Locate the cell with the specified text and output its [X, Y] center coordinate. 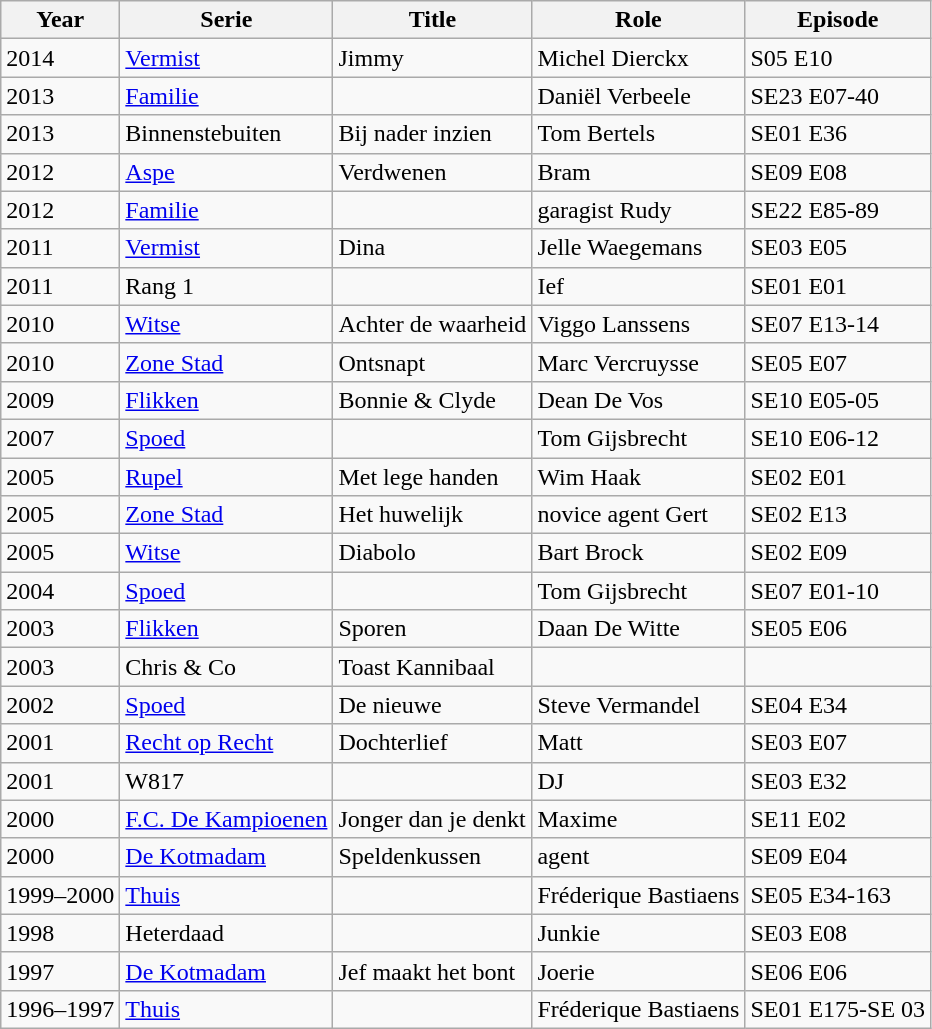
SE03 E08 [838, 933]
SE04 E34 [838, 705]
Tom Bertels [638, 134]
SE10 E06-12 [838, 438]
Bart Brock [638, 553]
Joerie [638, 971]
2014 [60, 58]
Maxime [638, 819]
Jef maakt het bont [432, 971]
1998 [60, 933]
SE22 E85-89 [838, 210]
Jimmy [432, 58]
1997 [60, 971]
Bij nader inzien [432, 134]
1999–2000 [60, 895]
Verdwenen [432, 172]
SE02 E01 [838, 477]
garagist Rudy [638, 210]
De nieuwe [432, 705]
Dochterlief [432, 743]
1996–1997 [60, 1009]
Viggo Lanssens [638, 324]
2002 [60, 705]
SE03 E32 [838, 781]
SE05 E07 [838, 362]
SE10 E05-05 [838, 400]
SE11 E02 [838, 819]
Achter de waarheid [432, 324]
SE07 E13-14 [838, 324]
Serie [226, 20]
Sporen [432, 629]
Met lege handen [432, 477]
S05 E10 [838, 58]
SE01 E175-SE 03 [838, 1009]
Ontsnapt [432, 362]
SE05 E34-163 [838, 895]
SE09 E08 [838, 172]
SE07 E01-10 [838, 591]
Matt [638, 743]
Chris & Co [226, 667]
Marc Vercruysse [638, 362]
SE09 E04 [838, 857]
SE02 E13 [838, 515]
Episode [838, 20]
Steve Vermandel [638, 705]
SE06 E06 [838, 971]
Rupel [226, 477]
Jonger dan je denkt [432, 819]
Bram [638, 172]
2004 [60, 591]
Diabolo [432, 553]
Binnenstebuiten [226, 134]
SE03 E07 [838, 743]
Ief [638, 286]
Year [60, 20]
DJ [638, 781]
Role [638, 20]
Dean De Vos [638, 400]
SE05 E06 [838, 629]
agent [638, 857]
SE02 E09 [838, 553]
Junkie [638, 933]
Toast Kannibaal [432, 667]
Daan De Witte [638, 629]
Daniël Verbeele [638, 96]
Bonnie & Clyde [432, 400]
Dina [432, 248]
SE03 E05 [838, 248]
novice agent Gert [638, 515]
Title [432, 20]
Heterdaad [226, 933]
Wim Haak [638, 477]
2009 [60, 400]
SE01 E36 [838, 134]
Aspe [226, 172]
W817 [226, 781]
Recht op Recht [226, 743]
SE01 E01 [838, 286]
Het huwelijk [432, 515]
SE23 E07-40 [838, 96]
Michel Dierckx [638, 58]
F.C. De Kampioenen [226, 819]
Jelle Waegemans [638, 248]
2007 [60, 438]
Rang 1 [226, 286]
Speldenkussen [432, 857]
